For the text-containing cell, return its midpoint in [X, Y] coordinate format. 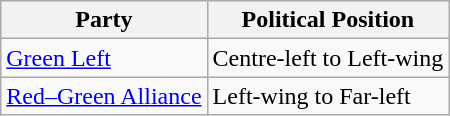
Political Position [328, 20]
Party [104, 20]
Centre-left to Left-wing [328, 58]
Left-wing to Far-left [328, 96]
Red–Green Alliance [104, 96]
Green Left [104, 58]
